Output the [X, Y] coordinate of the center of the cell containing the given text.  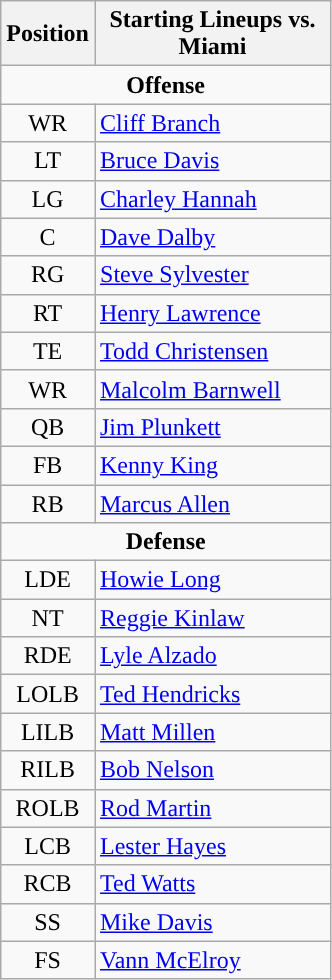
Dave Dalby [212, 237]
Steve Sylvester [212, 275]
Marcus Allen [212, 503]
FB [48, 465]
RDE [48, 656]
Position [48, 34]
Lyle Alzado [212, 656]
QB [48, 427]
Todd Christensen [212, 351]
C [48, 237]
Henry Lawrence [212, 313]
LT [48, 161]
RILB [48, 770]
LG [48, 199]
TE [48, 351]
LDE [48, 580]
Rod Martin [212, 808]
LOLB [48, 694]
Malcolm Barnwell [212, 389]
LILB [48, 732]
Bob Nelson [212, 770]
Cliff Branch [212, 123]
ROLB [48, 808]
Matt Millen [212, 732]
SS [48, 922]
LCB [48, 846]
Reggie Kinlaw [212, 618]
Defense [166, 542]
NT [48, 618]
Starting Lineups vs. Miami [212, 34]
Offense [166, 85]
RB [48, 503]
Howie Long [212, 580]
Lester Hayes [212, 846]
Vann McElroy [212, 960]
Kenny King [212, 465]
Ted Hendricks [212, 694]
Jim Plunkett [212, 427]
Ted Watts [212, 884]
Bruce Davis [212, 161]
FS [48, 960]
Charley Hannah [212, 199]
RG [48, 275]
Mike Davis [212, 922]
RT [48, 313]
RCB [48, 884]
